Extract the (X, Y) coordinate from the center of the cell holding the provided text.  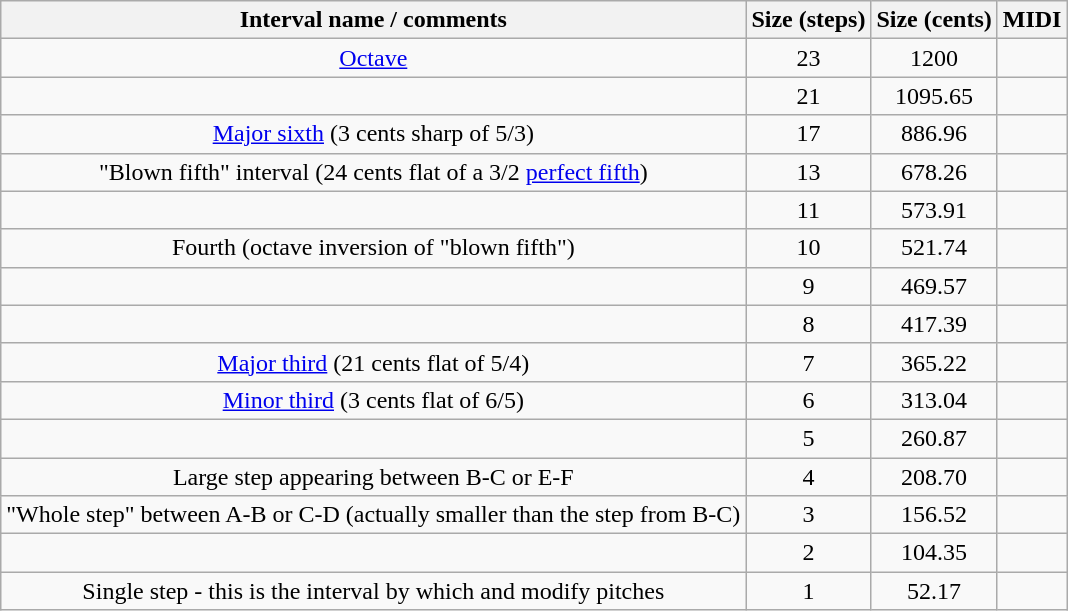
260.87 (934, 438)
Interval name / comments (374, 20)
23 (808, 58)
521.74 (934, 248)
Minor third (3 cents flat of 6/5) (374, 400)
Octave (374, 58)
17 (808, 134)
Single step - this is the interval by which and modify pitches (374, 591)
Size (cents) (934, 20)
104.35 (934, 553)
4 (808, 477)
11 (808, 210)
Fourth (octave inversion of "blown fifth") (374, 248)
573.91 (934, 210)
1 (808, 591)
678.26 (934, 172)
MIDI (1032, 20)
208.70 (934, 477)
365.22 (934, 362)
313.04 (934, 400)
Size (steps) (808, 20)
Large step appearing between B-C or E-F (374, 477)
156.52 (934, 515)
1200 (934, 58)
3 (808, 515)
2 (808, 553)
886.96 (934, 134)
5 (808, 438)
1095.65 (934, 96)
9 (808, 286)
"Blown fifth" interval (24 cents flat of a 3/2 perfect fifth) (374, 172)
6 (808, 400)
417.39 (934, 324)
Major third (21 cents flat of 5/4) (374, 362)
13 (808, 172)
469.57 (934, 286)
52.17 (934, 591)
10 (808, 248)
Major sixth (3 cents sharp of 5/3) (374, 134)
8 (808, 324)
7 (808, 362)
"Whole step" between A-B or C-D (actually smaller than the step from B-C) (374, 515)
21 (808, 96)
